Determine the [X, Y] coordinate at the center of the cell enclosing the given text.  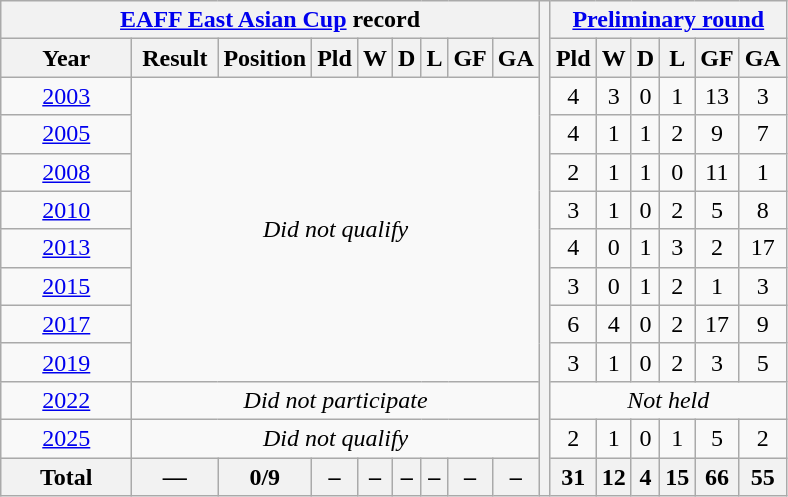
0/9 [265, 477]
— [175, 477]
8 [762, 210]
2005 [66, 134]
EAFF East Asian Cup record [270, 20]
Year [66, 58]
2015 [66, 286]
2025 [66, 438]
6 [573, 324]
Did not participate [336, 400]
12 [614, 477]
2019 [66, 362]
2003 [66, 96]
Total [66, 477]
Position [265, 58]
55 [762, 477]
Preliminary round [668, 20]
31 [573, 477]
15 [678, 477]
2022 [66, 400]
Not held [668, 400]
Result [175, 58]
66 [717, 477]
2010 [66, 210]
11 [717, 172]
13 [717, 96]
2008 [66, 172]
2017 [66, 324]
2013 [66, 248]
7 [762, 134]
